Output the [x, y] coordinate of the center of the cell containing the given text.  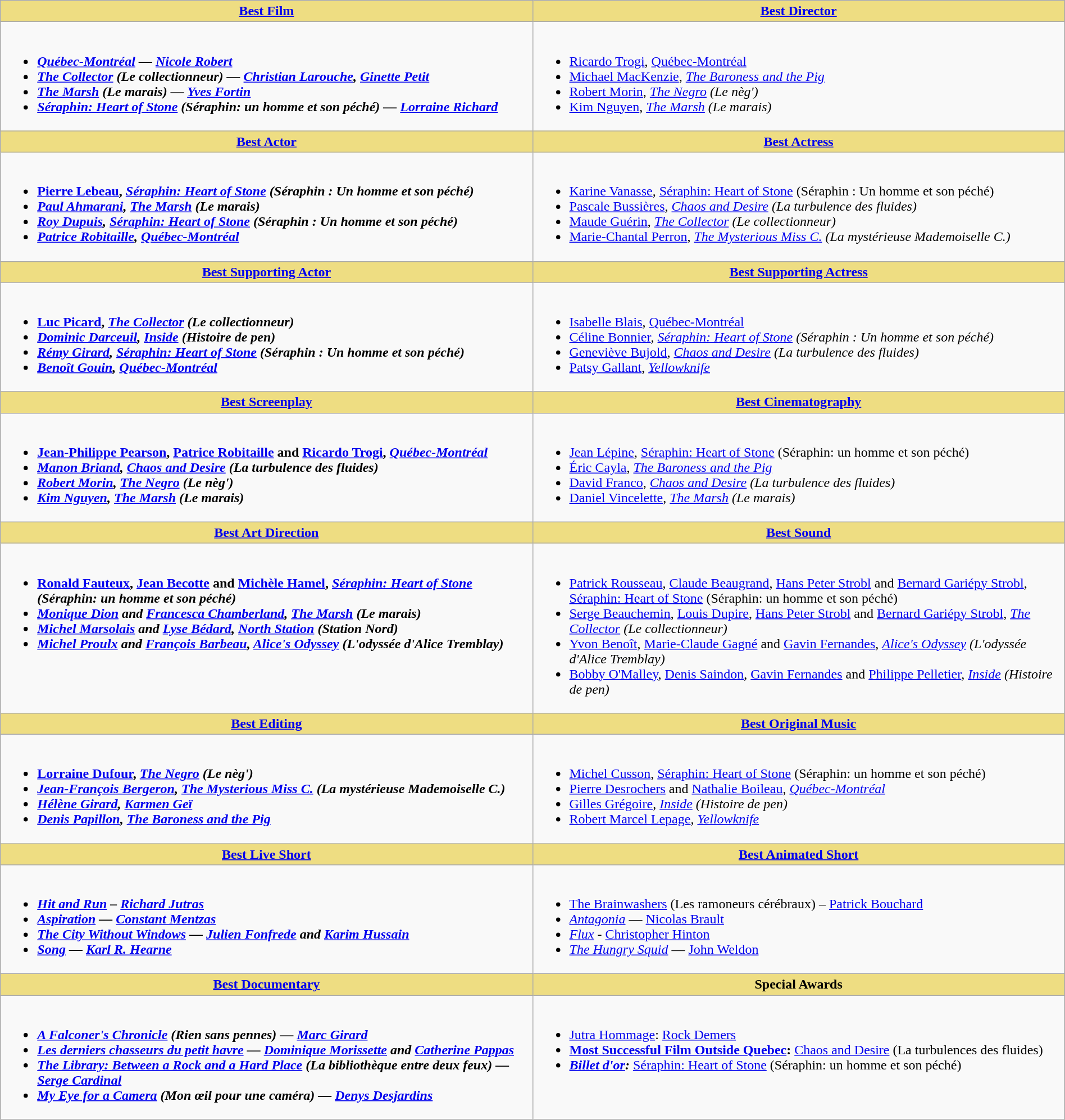
Best Editing [266, 723]
Best Actress [799, 142]
Best Director [799, 11]
Best Supporting Actor [266, 272]
Best Film [266, 11]
Hit and Run – Richard JutrasAspiration — Constant MentzasThe City Without Windows — Julien Fonfrede and Karim HussainSong — Karl R. Hearne [266, 919]
Best Art Direction [266, 532]
Best Documentary [266, 985]
Best Sound [799, 532]
Best Screenplay [266, 402]
The Brainwashers (Les ramoneurs cérébraux) – Patrick BouchardAntagonia — Nicolas BraultFlux - Christopher HintonThe Hungry Squid — John Weldon [799, 919]
Best Live Short [266, 854]
Special Awards [799, 985]
Best Cinematography [799, 402]
Ricardo Trogi, Québec-MontréalMichael MacKenzie, The Baroness and the PigRobert Morin, The Negro (Le nèg')Kim Nguyen, The Marsh (Le marais) [799, 76]
Best Animated Short [799, 854]
Best Supporting Actress [799, 272]
Best Original Music [799, 723]
Best Actor [266, 142]
